Determine the [X, Y] coordinate at the center of the cell enclosing the given text.  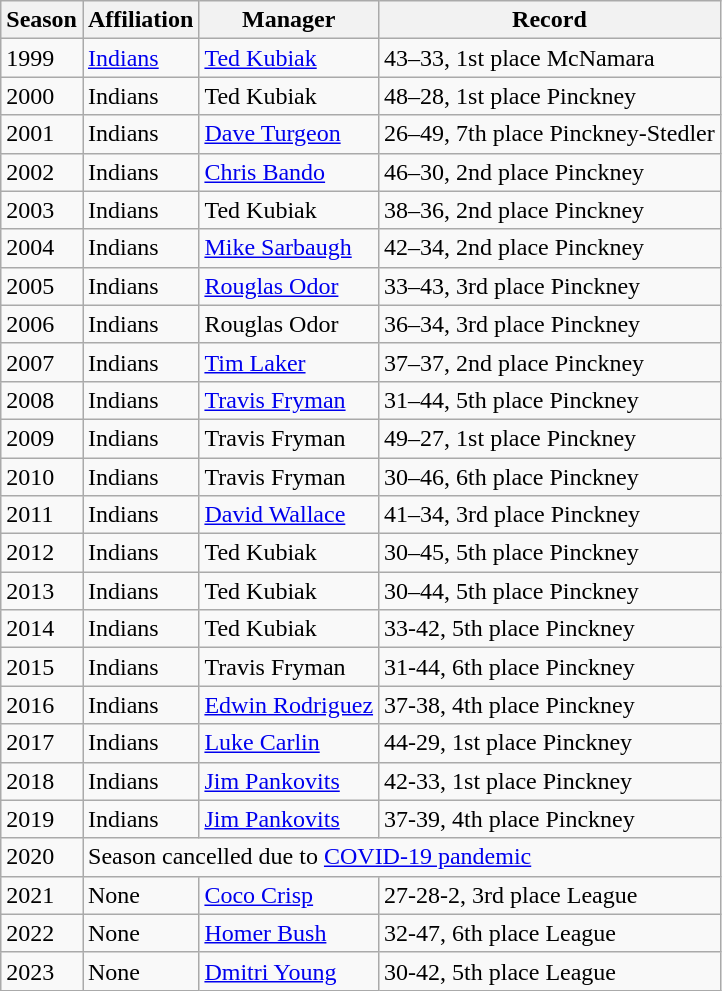
37–37, 2nd place Pinckney [550, 362]
Dave Turgeon [289, 134]
2006 [42, 324]
2011 [42, 515]
1999 [42, 58]
2017 [42, 743]
38–36, 2nd place Pinckney [550, 210]
Tim Laker [289, 362]
43–33, 1st place McNamara [550, 58]
2004 [42, 248]
49–27, 1st place Pinckney [550, 438]
Homer Bush [289, 933]
Season [42, 20]
33-42, 5th place Pinckney [550, 629]
37-39, 4th place Pinckney [550, 819]
2007 [42, 362]
Season cancelled due to COVID-19 pandemic [401, 857]
2022 [42, 933]
31-44, 6th place Pinckney [550, 667]
26–49, 7th place Pinckney-Stedler [550, 134]
2023 [42, 971]
2015 [42, 667]
2000 [42, 96]
2003 [42, 210]
2012 [42, 553]
Record [550, 20]
2009 [42, 438]
30–46, 6th place Pinckney [550, 477]
2021 [42, 895]
Chris Bando [289, 172]
30–44, 5th place Pinckney [550, 591]
Dmitri Young [289, 971]
31–44, 5th place Pinckney [550, 400]
Manager [289, 20]
30-42, 5th place League [550, 971]
2020 [42, 857]
36–34, 3rd place Pinckney [550, 324]
2001 [42, 134]
Coco Crisp [289, 895]
Affiliation [140, 20]
44-29, 1st place Pinckney [550, 743]
27-28-2, 3rd place League [550, 895]
2018 [42, 781]
2014 [42, 629]
30–45, 5th place Pinckney [550, 553]
41–34, 3rd place Pinckney [550, 515]
33–43, 3rd place Pinckney [550, 286]
2008 [42, 400]
2005 [42, 286]
42-33, 1st place Pinckney [550, 781]
Luke Carlin [289, 743]
2016 [42, 705]
2002 [42, 172]
37-38, 4th place Pinckney [550, 705]
2013 [42, 591]
2010 [42, 477]
32-47, 6th place League [550, 933]
42–34, 2nd place Pinckney [550, 248]
David Wallace [289, 515]
48–28, 1st place Pinckney [550, 96]
Edwin Rodriguez [289, 705]
2019 [42, 819]
Mike Sarbaugh [289, 248]
46–30, 2nd place Pinckney [550, 172]
